Determine the (x, y) coordinate at the center of the cell enclosing the given text.  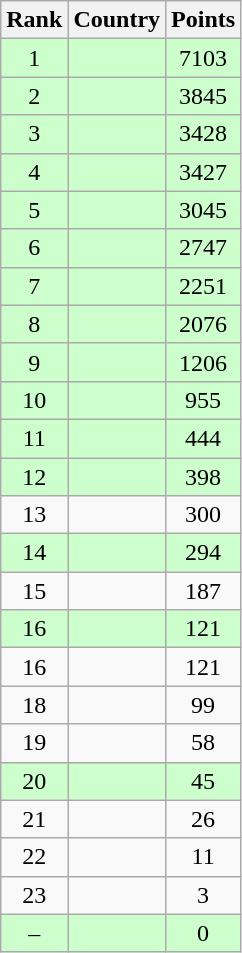
22 (34, 857)
58 (204, 743)
8 (34, 324)
18 (34, 705)
444 (204, 438)
5 (34, 210)
13 (34, 515)
Points (204, 20)
3045 (204, 210)
4 (34, 172)
3427 (204, 172)
99 (204, 705)
300 (204, 515)
2747 (204, 248)
2076 (204, 324)
26 (204, 819)
10 (34, 400)
7 (34, 286)
Country (117, 20)
21 (34, 819)
15 (34, 591)
7103 (204, 58)
9 (34, 362)
Rank (34, 20)
14 (34, 553)
12 (34, 477)
20 (34, 781)
3845 (204, 96)
1206 (204, 362)
45 (204, 781)
3428 (204, 134)
23 (34, 895)
0 (204, 933)
– (34, 933)
2 (34, 96)
294 (204, 553)
2251 (204, 286)
955 (204, 400)
187 (204, 591)
398 (204, 477)
6 (34, 248)
19 (34, 743)
1 (34, 58)
